Search for the cell housing the specified text and yield its (x, y) center coordinate. 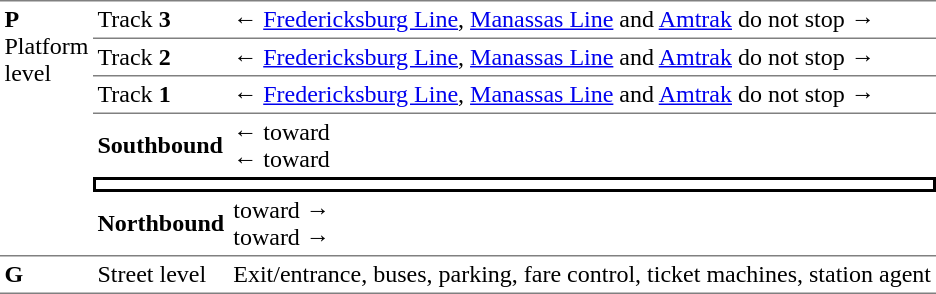
toward → toward → (582, 224)
G (46, 275)
Southbound (161, 144)
← toward ← toward (582, 144)
Track 1 (161, 94)
Exit/entrance, buses, parking, fare control, ticket machines, station agent (582, 275)
PPlatform level (46, 128)
Northbound (161, 224)
Track 2 (161, 57)
Track 3 (161, 19)
Street level (161, 275)
